From the cell containing the given text, extract its center point as (x, y) coordinate. 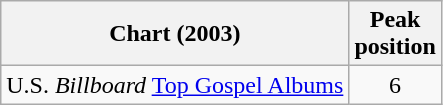
Chart (2003) (175, 34)
U.S. Billboard Top Gospel Albums (175, 85)
6 (395, 85)
Peakposition (395, 34)
